Locate the cell with the specified text and output its (X, Y) center coordinate. 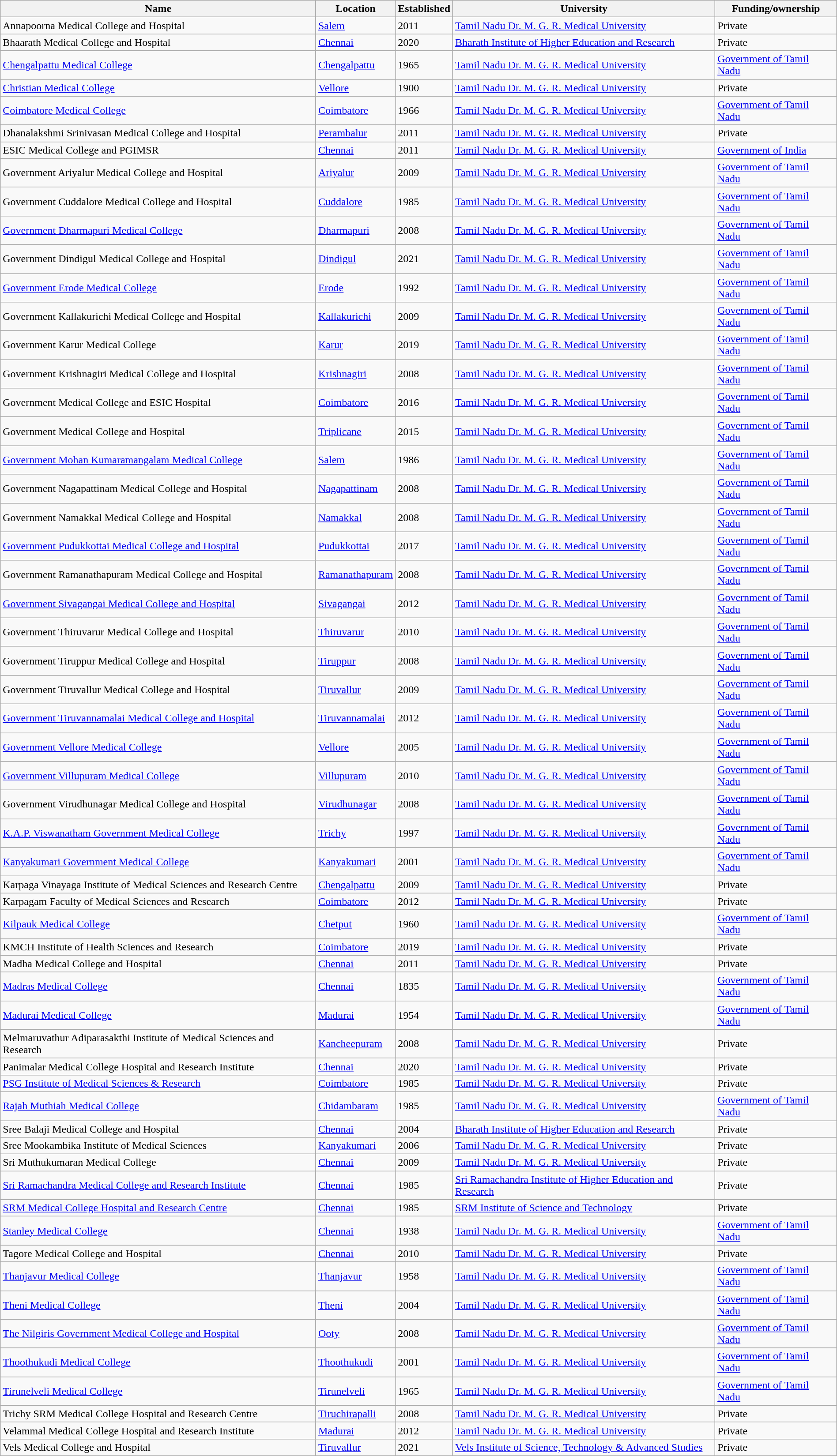
Government Sivagangai Medical College and Hospital (158, 604)
Funding/ownership (776, 9)
Nagapattinam (355, 489)
1958 (424, 1276)
Tirunelveli Medical College (158, 1391)
Government Mohan Kumaramangalam Medical College (158, 460)
Government Karur Medical College (158, 345)
SRM Medical College Hospital and Research Centre (158, 1208)
Government Tiruppur Medical College and Hospital (158, 661)
Government Krishnagiri Medical College and Hospital (158, 374)
Bhaarath Medical College and Hospital (158, 42)
2015 (424, 432)
Namakkal (355, 517)
Stanley Medical College (158, 1231)
Government of India (776, 150)
Pudukkottai (355, 546)
Perambalur (355, 133)
K.A.P. Viswanatham Government Medical College (158, 833)
Government Virudhunagar Medical College and Hospital (158, 805)
Vels Institute of Science, Technology & Advanced Studies (584, 1447)
Government Vellore Medical College (158, 747)
Sivagangai (355, 604)
Kanyakumari Government Medical College (158, 862)
Velammal Medical College Hospital and Research Institute (158, 1430)
Government Thiruvarur Medical College and Hospital (158, 632)
Karpaga Vinayaga Institute of Medical Sciences and Research Centre (158, 885)
Villupuram (355, 776)
Government Pudukkottai Medical College and Hospital (158, 546)
Madurai Medical College (158, 1015)
Trichy (355, 833)
Rajah Muthiah Medical College (158, 1106)
Dhanalakshmi Srinivasan Medical College and Hospital (158, 133)
1835 (424, 987)
KMCH Institute of Health Sciences and Research (158, 947)
1938 (424, 1231)
Vels Medical College and Hospital (158, 1447)
2005 (424, 747)
Kallakurichi (355, 317)
Government Medical College and Hospital (158, 432)
Government Villupuram Medical College (158, 776)
Name (158, 9)
Government Tiruvannamalai Medical College and Hospital (158, 718)
The Nilgiris Government Medical College and Hospital (158, 1333)
Ariyalur (355, 173)
Dindigul (355, 259)
Sri Ramachandra Institute of Higher Education and Research (584, 1185)
Madras Medical College (158, 987)
Chidambaram (355, 1106)
Erode (355, 288)
Government Erode Medical College (158, 288)
2017 (424, 546)
Madha Medical College and Hospital (158, 964)
Government Tiruvallur Medical College and Hospital (158, 689)
Thoothukudi (355, 1362)
Tiruppur (355, 661)
Tiruvannamalai (355, 718)
Tagore Medical College and Hospital (158, 1253)
Virudhunagar (355, 805)
1992 (424, 288)
Krishnagiri (355, 374)
2016 (424, 402)
Theni Medical College (158, 1305)
Sree Mookambika Institute of Medical Sciences (158, 1146)
1954 (424, 1015)
Tiruchirapalli (355, 1414)
Dharmapuri (355, 230)
Ramanathapuram (355, 574)
Established (424, 9)
Theni (355, 1305)
1986 (424, 460)
Triplicane (355, 432)
Government Namakkal Medical College and Hospital (158, 517)
Christian Medical College (158, 88)
Panimalar Medical College Hospital and Research Institute (158, 1066)
Thanjavur (355, 1276)
Melmaruvathur Adiparasakthi Institute of Medical Sciences and Research (158, 1044)
Ooty (355, 1333)
Government Ramanathapuram Medical College and Hospital (158, 574)
Thoothukudi Medical College (158, 1362)
Sree Balaji Medical College and Hospital (158, 1129)
Government Medical College and ESIC Hospital (158, 402)
Chengalpattu Medical College (158, 65)
Kancheepuram (355, 1044)
Tirunelveli (355, 1391)
Thanjavur Medical College (158, 1276)
Government Nagapattinam Medical College and Hospital (158, 489)
Government Dharmapuri Medical College (158, 230)
Thiruvarur (355, 632)
1960 (424, 924)
Sri Muthukumaran Medical College (158, 1163)
Location (355, 9)
Trichy SRM Medical College Hospital and Research Centre (158, 1414)
Government Ariyalur Medical College and Hospital (158, 173)
Government Kallakurichi Medical College and Hospital (158, 317)
1900 (424, 88)
SRM Institute of Science and Technology (584, 1208)
1997 (424, 833)
University (584, 9)
1966 (424, 110)
PSG Institute of Medical Sciences & Research (158, 1083)
Sri Ramachandra Medical College and Research Institute (158, 1185)
Coimbatore Medical College (158, 110)
Annapoorna Medical College and Hospital (158, 26)
Government Dindigul Medical College and Hospital (158, 259)
Chetput (355, 924)
2006 (424, 1146)
ESIC Medical College and PGIMSR (158, 150)
Kilpauk Medical College (158, 924)
Karur (355, 345)
Karpagam Faculty of Medical Sciences and Research (158, 901)
Cuddalore (355, 201)
Government Cuddalore Medical College and Hospital (158, 201)
